Detect which cell encompasses the target text, then output its (x, y) center coordinate. 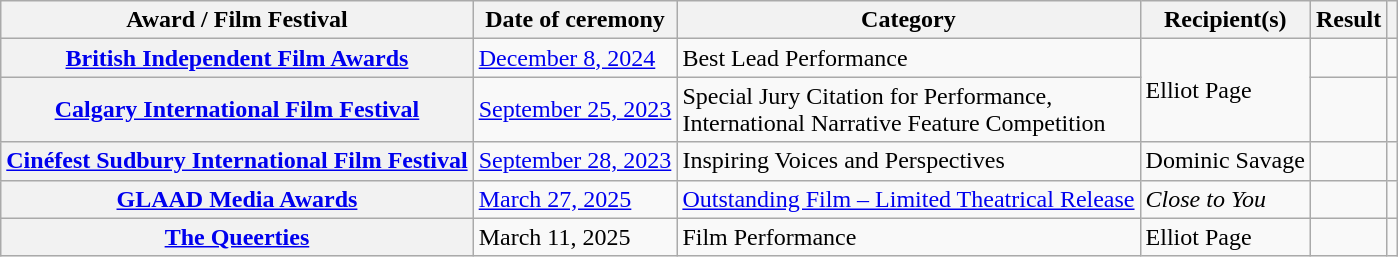
March 11, 2025 (575, 237)
Result (1348, 20)
British Independent Film Awards (237, 58)
Cinéfest Sudbury International Film Festival (237, 161)
Close to You (1225, 199)
Award / Film Festival (237, 20)
The Queerties (237, 237)
Outstanding Film – Limited Theatrical Release (908, 199)
Inspiring Voices and Perspectives (908, 161)
Best Lead Performance (908, 58)
Dominic Savage (1225, 161)
GLAAD Media Awards (237, 199)
December 8, 2024 (575, 58)
September 25, 2023 (575, 110)
Category (908, 20)
Calgary International Film Festival (237, 110)
September 28, 2023 (575, 161)
Recipient(s) (1225, 20)
Film Performance (908, 237)
March 27, 2025 (575, 199)
Special Jury Citation for Performance,International Narrative Feature Competition (908, 110)
Date of ceremony (575, 20)
